Provide the (x, y) coordinate of the cell's center where the given text is located.  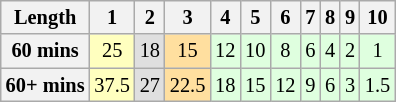
Length (46, 17)
60 mins (46, 51)
1.5 (378, 85)
5 (255, 17)
7 (310, 17)
27 (150, 85)
37.5 (112, 85)
22.5 (188, 85)
25 (112, 51)
60+ mins (46, 85)
